Output the [X, Y] coordinate of the center of the cell containing the given text.  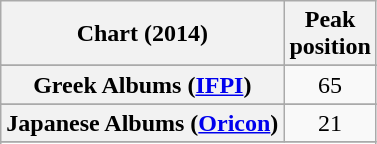
Greek Albums (IFPI) [142, 85]
Chart (2014) [142, 34]
21 [330, 123]
65 [330, 85]
Japanese Albums (Oricon) [142, 123]
Peakposition [330, 34]
